For the text-containing cell, return its midpoint in (x, y) coordinate format. 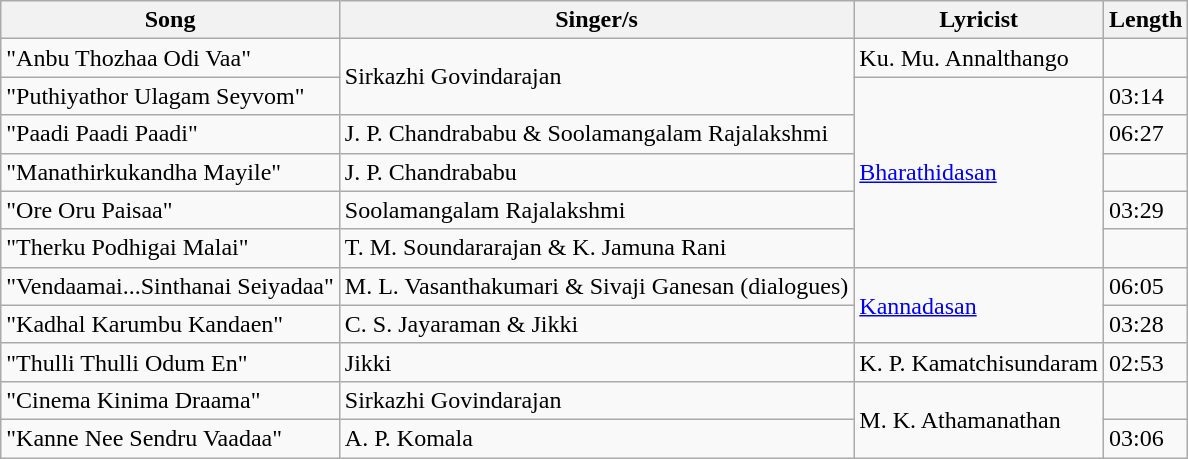
J. P. Chandrababu & Soolamangalam Rajalakshmi (596, 134)
"Anbu Thozhaa Odi Vaa" (170, 58)
Kannadasan (979, 305)
"Kanne Nee Sendru Vaadaa" (170, 438)
K. P. Kamatchisundaram (979, 362)
A. P. Komala (596, 438)
Singer/s (596, 20)
"Therku Podhigai Malai" (170, 248)
Soolamangalam Rajalakshmi (596, 210)
M. K. Athamanathan (979, 419)
03:28 (1146, 324)
Lyricist (979, 20)
Length (1146, 20)
Jikki (596, 362)
"Manathirkukandha Mayile" (170, 172)
"Vendaamai...Sinthanai Seiyadaa" (170, 286)
"Ore Oru Paisaa" (170, 210)
"Thulli Thulli Odum En" (170, 362)
03:14 (1146, 96)
06:27 (1146, 134)
06:05 (1146, 286)
03:29 (1146, 210)
"Cinema Kinima Draama" (170, 400)
Bharathidasan (979, 172)
"Paadi Paadi Paadi" (170, 134)
"Kadhal Karumbu Kandaen" (170, 324)
Song (170, 20)
02:53 (1146, 362)
J. P. Chandrababu (596, 172)
"Puthiyathor Ulagam Seyvom" (170, 96)
T. M. Soundararajan & K. Jamuna Rani (596, 248)
03:06 (1146, 438)
Ku. Mu. Annalthango (979, 58)
C. S. Jayaraman & Jikki (596, 324)
M. L. Vasanthakumari & Sivaji Ganesan (dialogues) (596, 286)
